Find where the given text appears and provide that cell's center as (X, Y) coordinate. 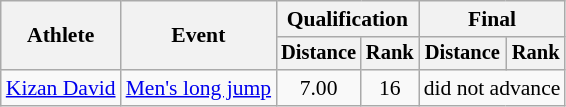
Qualification (347, 19)
Final (492, 19)
did not advance (492, 88)
Kizan David (61, 88)
16 (390, 88)
Event (199, 36)
7.00 (318, 88)
Athlete (61, 36)
Men's long jump (199, 88)
